Extract the [x, y] coordinate from the center of the cell holding the provided text.  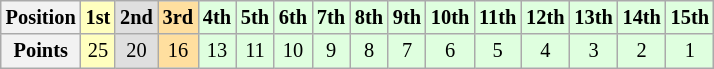
8 [369, 51]
14th [642, 17]
25 [98, 51]
10th [450, 17]
1st [98, 17]
6th [293, 17]
9 [331, 51]
5 [498, 51]
12th [545, 17]
2 [642, 51]
9th [407, 17]
Points [41, 51]
Position [41, 17]
20 [136, 51]
2nd [136, 17]
16 [178, 51]
13 [217, 51]
15th [690, 17]
4 [545, 51]
7th [331, 17]
11 [255, 51]
11th [498, 17]
8th [369, 17]
3rd [178, 17]
7 [407, 51]
6 [450, 51]
5th [255, 17]
1 [690, 51]
10 [293, 51]
3 [593, 51]
4th [217, 17]
13th [593, 17]
